Identify which cell holds the provided text, then report its (x, y) central coordinate. 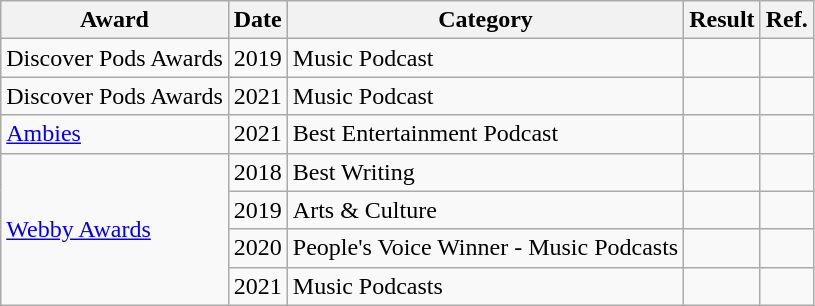
Best Entertainment Podcast (485, 134)
Result (722, 20)
Category (485, 20)
2018 (258, 172)
2020 (258, 248)
Date (258, 20)
Best Writing (485, 172)
Award (115, 20)
Webby Awards (115, 229)
Arts & Culture (485, 210)
Ref. (786, 20)
Ambies (115, 134)
People's Voice Winner - Music Podcasts (485, 248)
Music Podcasts (485, 286)
